Provide the (x, y) coordinate of the cell's center where the given text is located.  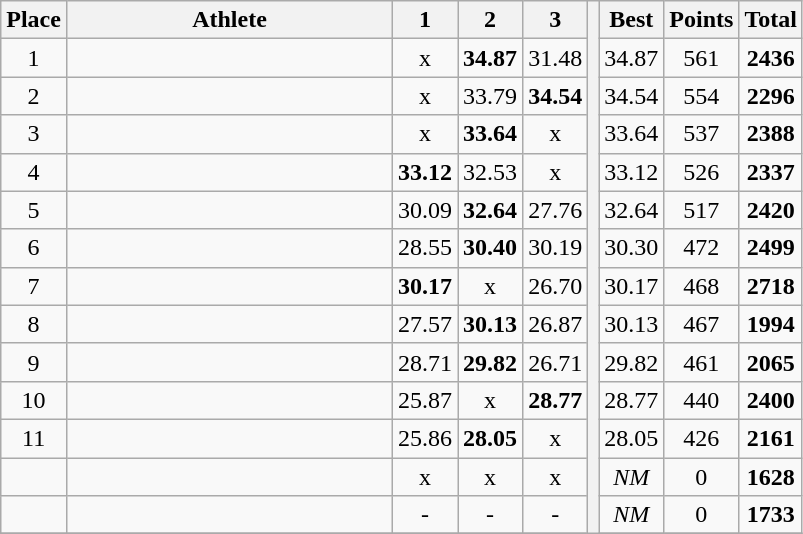
2065 (771, 362)
1628 (771, 477)
Place (34, 20)
Points (702, 20)
426 (702, 438)
5 (34, 210)
1994 (771, 324)
526 (702, 172)
28.71 (426, 362)
30.40 (490, 248)
26.71 (556, 362)
467 (702, 324)
472 (702, 248)
28.55 (426, 248)
8 (34, 324)
Best (632, 20)
517 (702, 210)
2420 (771, 210)
2296 (771, 96)
2436 (771, 58)
468 (702, 286)
1733 (771, 515)
7 (34, 286)
2388 (771, 134)
11 (34, 438)
31.48 (556, 58)
2718 (771, 286)
32.53 (490, 172)
9 (34, 362)
30.09 (426, 210)
2400 (771, 400)
6 (34, 248)
537 (702, 134)
Athlete (229, 20)
33.79 (490, 96)
2337 (771, 172)
Total (771, 20)
2161 (771, 438)
25.87 (426, 400)
4 (34, 172)
26.87 (556, 324)
26.70 (556, 286)
27.76 (556, 210)
2499 (771, 248)
440 (702, 400)
30.30 (632, 248)
27.57 (426, 324)
554 (702, 96)
461 (702, 362)
25.86 (426, 438)
10 (34, 400)
30.19 (556, 248)
561 (702, 58)
